Find where the given text appears and provide that cell's center as [x, y] coordinate. 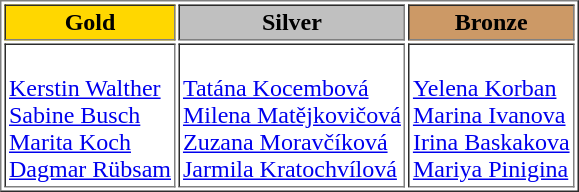
Bronze [491, 22]
Silver [292, 22]
Gold [90, 22]
Yelena KorbanMarina IvanovaIrina BaskakovaMariya Pinigina [491, 116]
Kerstin WaltherSabine BuschMarita KochDagmar Rübsam [90, 116]
Tatána KocembováMilena MatějkovičováZuzana MoravčíkováJarmila Kratochvílová [292, 116]
